Identify which cell holds the provided text, then report its [X, Y] central coordinate. 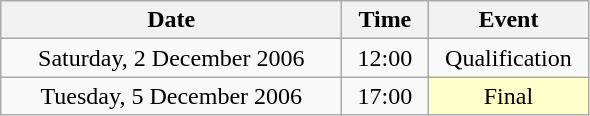
Time [385, 20]
Event [508, 20]
12:00 [385, 58]
Date [172, 20]
17:00 [385, 96]
Saturday, 2 December 2006 [172, 58]
Qualification [508, 58]
Tuesday, 5 December 2006 [172, 96]
Final [508, 96]
